Pinpoint the cell where the given text exists, returning its [X, Y] midpoint coordinate. 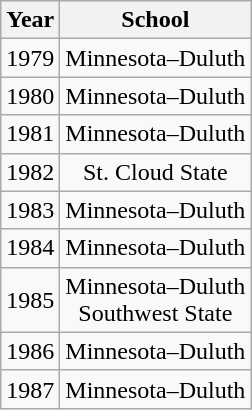
St. Cloud State [156, 172]
School [156, 20]
1985 [30, 300]
1987 [30, 389]
1982 [30, 172]
1980 [30, 96]
1979 [30, 58]
1986 [30, 351]
Year [30, 20]
Minnesota–DuluthSouthwest State [156, 300]
1981 [30, 134]
1984 [30, 248]
1983 [30, 210]
